From the cell containing the given text, extract its center point as (X, Y) coordinate. 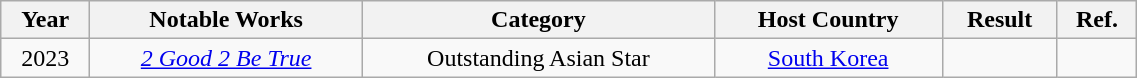
2 Good 2 Be True (226, 58)
Ref. (1097, 20)
Host Country (828, 20)
Category (538, 20)
Result (1000, 20)
Year (46, 20)
Outstanding Asian Star (538, 58)
South Korea (828, 58)
Notable Works (226, 20)
2023 (46, 58)
